Provide the [x, y] coordinate of the cell's center where the given text is located.  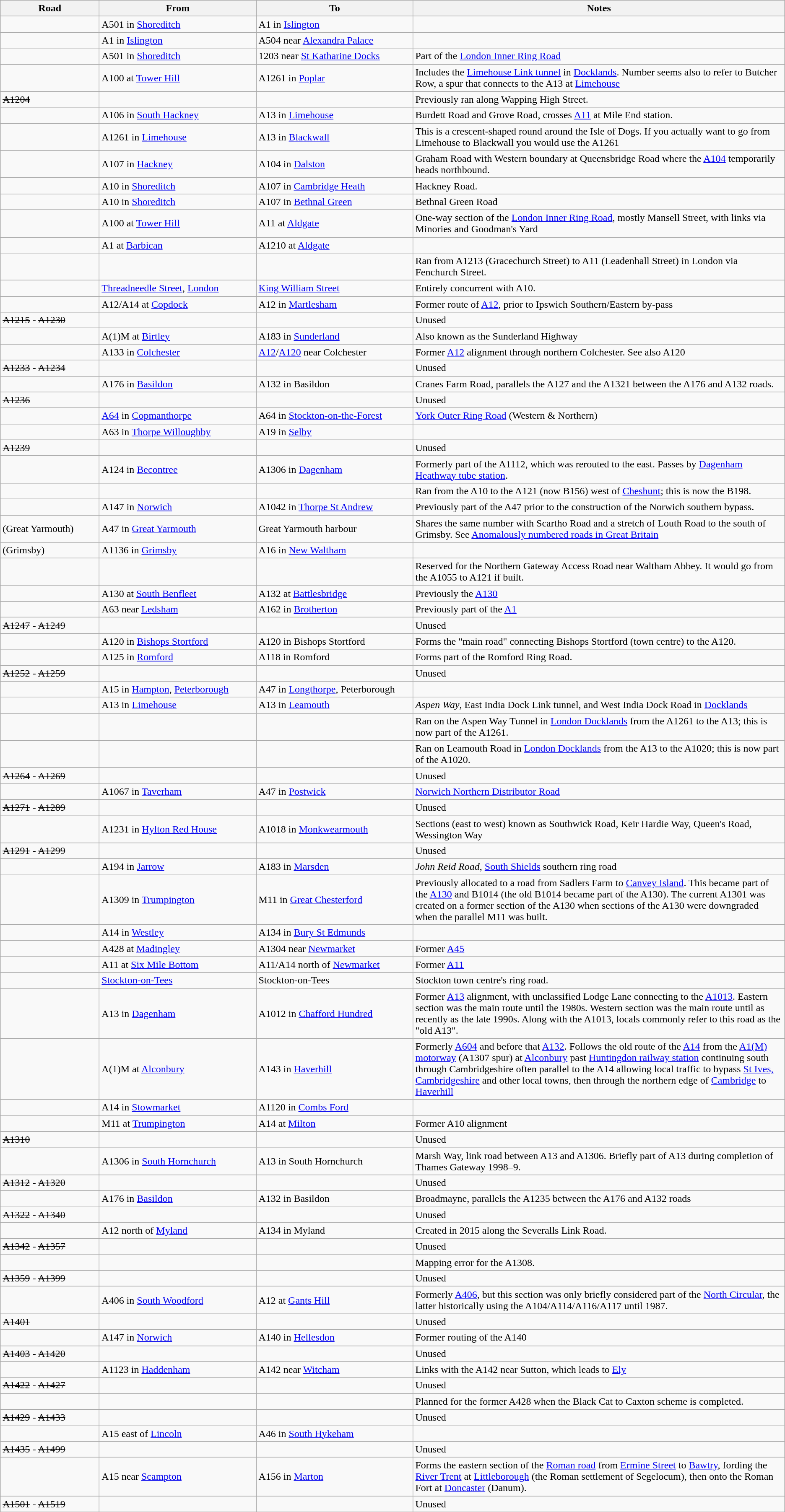
One-way section of the London Inner Ring Road, mostly Mansell Street, with links via Minories and Goodman's Yard [599, 223]
A1422 - A1427 [50, 1385]
A125 in Romford [178, 657]
Shares the same number with Scartho Road and a stretch of Louth Road to the south of Grimsby. See Anomalously numbered roads in Great Britain [599, 528]
A406 in South Woodford [178, 1300]
A15 east of Lincoln [178, 1433]
A1304 near Newmarket [335, 949]
A118 in Romford [335, 657]
A104 in Dalston [335, 164]
A16 in New Waltham [335, 550]
1203 near St Katharine Docks [335, 56]
Stockton town centre's ring road. [599, 980]
A130 at South Benfleet [178, 594]
Marsh Way, link road between A13 and A1306. Briefly part of A13 during completion of Thames Gateway 1998–9. [599, 1161]
A143 in Haverhill [335, 1069]
Ran from the A10 to the A121 (now B156) west of Cheshunt; this is now the B198. [599, 491]
M11 in Great Chesterford [335, 900]
A1247 - A1249 [50, 625]
From [178, 8]
A63 near Ledsham [178, 609]
A1435 - A1499 [50, 1449]
Also known as the Sunderland Highway [599, 336]
Cranes Farm Road, parallels the A127 and the A1321 between the A176 and A132 roads. [599, 384]
A504 near Alexandra Palace [335, 40]
John Reid Road, South Shields southern ring road [599, 867]
A1306 in Dagenham [335, 469]
Includes the Limehouse Link tunnel in Docklands. Number seems also to refer to Butcher Row, a spur that connects to the A13 at Limehouse [599, 78]
A106 in South Hackney [178, 115]
Ran on Leamouth Road in London Docklands from the A13 to the A1020; this is now part of the A1020. [599, 754]
Former route of A12, prior to Ipswich Southern/Eastern by-pass [599, 304]
A134 in Myland [335, 1231]
A107 in Cambridge Heath [335, 186]
(Great Yarmouth) [50, 528]
A1120 in Combs Ford [335, 1107]
A13 in South Hornchurch [335, 1161]
Notes [599, 8]
Previously part of the A1 [599, 609]
A1310 [50, 1139]
A14 in Westley [178, 933]
Former A12 alignment through northern Colchester. See also A120 [599, 352]
A1231 in Hylton Red House [178, 829]
Created in 2015 along the Severalls Link Road. [599, 1231]
Entirely concurrent with A10. [599, 288]
A64 in Stockton-on-the-Forest [335, 416]
A11/A14 north of Newmarket [335, 965]
A1401 [50, 1322]
A1403 - A1420 [50, 1354]
King William Street [335, 288]
Former routing of the A140 [599, 1338]
A64 in Copmanthorpe [178, 416]
Part of the London Inner Ring Road [599, 56]
A11 at Six Mile Bottom [178, 965]
A1322 - A1340 [50, 1214]
A12/A14 at Copdock [178, 304]
A1210 at Aldgate [335, 245]
A1012 in Chafford Hundred [335, 1014]
A1306 in South Hornchurch [178, 1161]
A428 at Madingley [178, 949]
A1239 [50, 448]
Great Yarmouth harbour [335, 528]
York Outer Ring Road (Western & Northern) [599, 416]
A1312 - A1320 [50, 1183]
Mapping error for the A1308. [599, 1263]
A1123 in Haddenham [178, 1369]
Threadneedle Street, London [178, 288]
A1042 in Thorpe St Andrew [335, 507]
A156 in Marton [335, 1476]
A1252 - A1259 [50, 673]
A1261 in Limehouse [178, 137]
A134 in Bury St Edmunds [335, 933]
A194 in Jarrow [178, 867]
Reserved for the Northern Gateway Access Road near Waltham Abbey. It would go from the A1055 to A121 if built. [599, 572]
A(1)M at Alconbury [178, 1069]
A133 in Colchester [178, 352]
A1264 - A1269 [50, 775]
A12 north of Myland [178, 1231]
Formerly part of the A1112, which was rerouted to the east. Passes by Dagenham Heathway tube station. [599, 469]
A47 in Great Yarmouth [178, 528]
A15 near Scampton [178, 1476]
A107 in Bethnal Green [335, 202]
A1215 - A1230 [50, 320]
Road [50, 8]
Norwich Northern Distributor Road [599, 791]
A1309 in Trumpington [178, 900]
A142 near Witcham [335, 1369]
A1136 in Grimsby [178, 550]
Forms part of the Romford Ring Road. [599, 657]
(Grimsby) [50, 550]
A124 in Becontree [178, 469]
A1291 - A1299 [50, 851]
A12 in Martlesham [335, 304]
Broadmayne, parallels the A1235 between the A176 and A132 roads [599, 1198]
A1429 - A1433 [50, 1417]
A162 in Brotherton [335, 609]
Ran from A1213 (Gracechurch Street) to A11 (Leadenhall Street) in London via Fenchurch Street. [599, 267]
A63 in Thorpe Willoughby [178, 432]
A1359 - A1399 [50, 1279]
A46 in South Hykeham [335, 1433]
This is a crescent-shaped round around the Isle of Dogs. If you actually want to go from Limehouse to Blackwall you would use the A1261 [599, 137]
A(1)M at Birtley [178, 336]
A14 in Stowmarket [178, 1107]
A12 at Gants Hill [335, 1300]
Ran on the Aspen Way Tunnel in London Docklands from the A1261 to the A13; this is now part of the A1261. [599, 727]
A1501 - A1519 [50, 1504]
Previously part of the A47 prior to the construction of the Norwich southern bypass. [599, 507]
Burdett Road and Grove Road, crosses A11 at Mile End station. [599, 115]
A140 in Hellesdon [335, 1338]
Planned for the former A428 when the Black Cat to Caxton scheme is completed. [599, 1401]
Graham Road with Western boundary at Queensbridge Road where the A104 temporarily heads northbound. [599, 164]
Previously the A130 [599, 594]
Bethnal Green Road [599, 202]
A13 in Dagenham [178, 1014]
A13 in Leamouth [335, 705]
A107 in Hackney [178, 164]
A19 in Selby [335, 432]
A1261 in Poplar [335, 78]
Hackney Road. [599, 186]
A1271 - A1289 [50, 807]
Former A11 [599, 965]
A14 at Milton [335, 1123]
M11 at Trumpington [178, 1123]
A183 in Marsden [335, 867]
A11 at Aldgate [335, 223]
Sections (east to west) known as Southwick Road, Keir Hardie Way, Queen's Road, Wessington Way [599, 829]
A1 at Barbican [178, 245]
A1236 [50, 400]
Aspen Way, East India Dock Link tunnel, and West India Dock Road in Docklands [599, 705]
A13 in Blackwall [335, 137]
A1342 - A1357 [50, 1247]
Links with the A142 near Sutton, which leads to Ely [599, 1369]
A1233 - A1234 [50, 368]
A183 in Sunderland [335, 336]
A1067 in Taverham [178, 791]
Forms the "main road" connecting Bishops Stortford (town centre) to the A120. [599, 641]
A47 in Longthorpe, Peterborough [335, 689]
A12/A120 near Colchester [335, 352]
A47 in Postwick [335, 791]
A132 at Battlesbridge [335, 594]
Previously ran along Wapping High Street. [599, 99]
Former A10 alignment [599, 1123]
A1018 in Monkwearmouth [335, 829]
To [335, 8]
A1204 [50, 99]
Former A45 [599, 949]
A15 in Hampton, Peterborough [178, 689]
